Scan for the cell matching the given text and deliver its [x, y] coordinate at center. 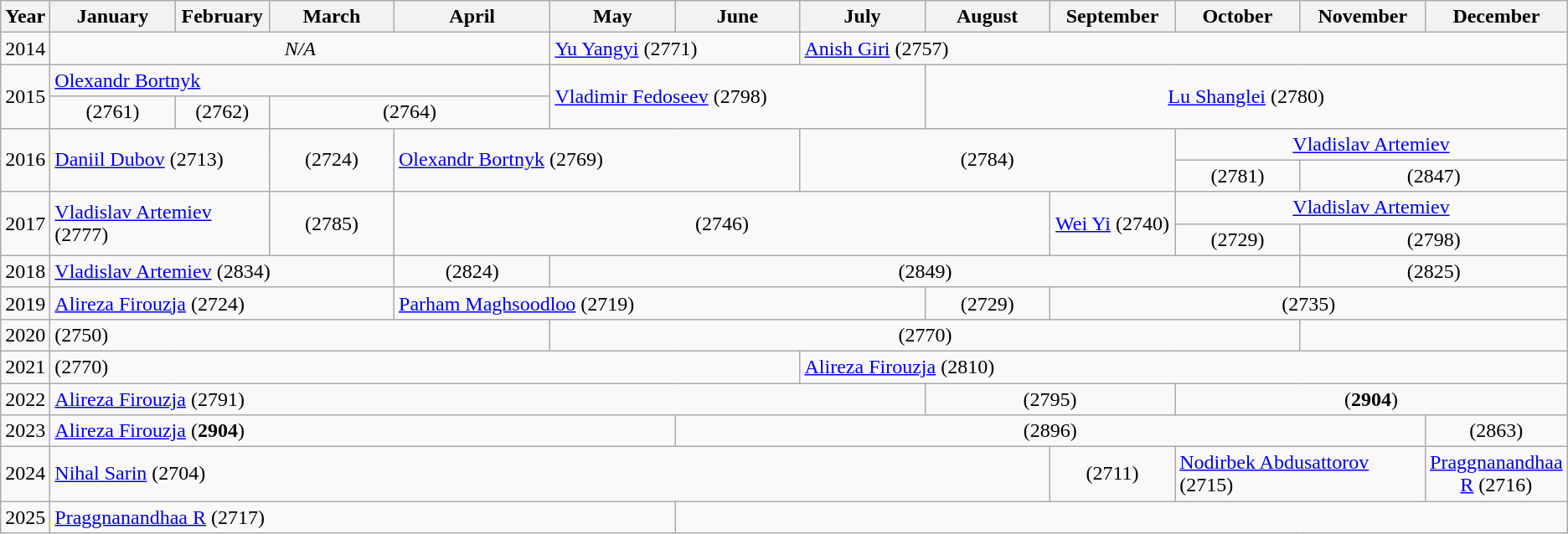
2023 [25, 431]
Vladislav Artemiev (2834) [223, 271]
2017 [25, 223]
2018 [25, 271]
N/A [300, 49]
Wei Yi (2740) [1112, 223]
March [332, 17]
(2724) [332, 160]
(2784) [988, 160]
2019 [25, 303]
2016 [25, 160]
2025 [25, 517]
(2785) [332, 223]
2024 [25, 474]
January [112, 17]
Vladimir Fedoseev (2798) [737, 96]
Alireza Firouzja (2791) [487, 399]
(2863) [1496, 431]
(2825) [1434, 271]
(2764) [410, 112]
Year [25, 17]
2021 [25, 367]
Anish Giri (2757) [1184, 49]
(2735) [1308, 303]
Nihal Sarin (2704) [549, 474]
Alireza Firouzja (2810) [1184, 367]
2014 [25, 49]
Praggnanandhaa R (2717) [363, 517]
Daniil Dubov (2713) [159, 160]
Alireza Firouzja (2904) [363, 431]
(2781) [1238, 176]
(2904) [1372, 399]
Praggnanandhaa R (2716) [1496, 474]
(2750) [300, 335]
(2746) [722, 223]
2022 [25, 399]
May [613, 17]
2015 [25, 96]
2020 [25, 335]
September [1112, 17]
(2711) [1112, 474]
June [737, 17]
August [987, 17]
Nodirbek Abdusattorov (2715) [1300, 474]
November [1362, 17]
(2849) [925, 271]
(2795) [1050, 399]
April [472, 17]
(2761) [112, 112]
(2762) [222, 112]
(2798) [1434, 239]
Parham Maghsoodloo (2719) [660, 303]
(2824) [472, 271]
(2896) [1050, 431]
Vladislav Artemiev (2777) [159, 223]
Lu Shanglei (2780) [1246, 96]
December [1496, 17]
Olexandr Bortnyk [300, 80]
Olexandr Bortnyk (2769) [597, 160]
October [1238, 17]
(2847) [1434, 176]
February [222, 17]
Yu Yangyi (2771) [675, 49]
July [863, 17]
Alireza Firouzja (2724) [223, 303]
